Find where the given text appears and provide that cell's center as (x, y) coordinate. 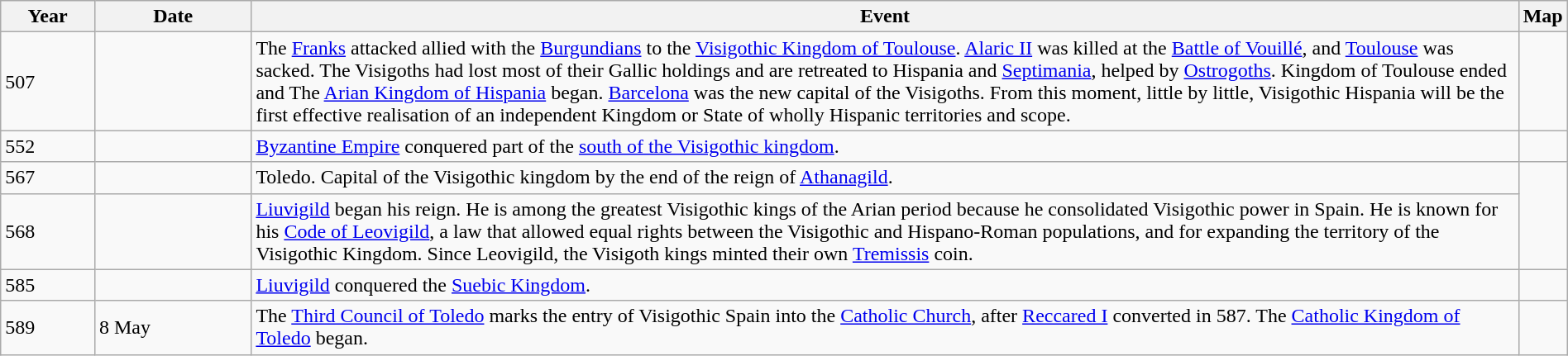
Byzantine Empire conquered part of the south of the Visigothic kingdom. (885, 146)
Date (172, 17)
Year (48, 17)
552 (48, 146)
585 (48, 285)
Map (1543, 17)
Liuvigild conquered the Suebic Kingdom. (885, 285)
Toledo. Capital of the Visigothic kingdom by the end of the reign of Athanagild. (885, 178)
568 (48, 231)
589 (48, 327)
507 (48, 81)
567 (48, 178)
8 May (172, 327)
Event (885, 17)
